Output the (X, Y) coordinate of the center of the cell containing the given text.  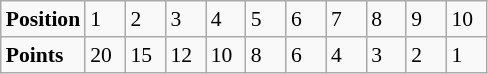
5 (266, 19)
7 (346, 19)
9 (426, 19)
Points (43, 55)
12 (185, 55)
15 (145, 55)
20 (105, 55)
Position (43, 19)
